From the cell containing the given text, extract its center point as [x, y] coordinate. 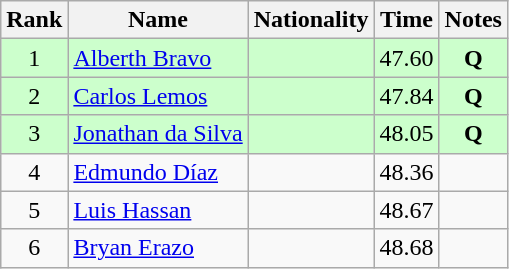
48.36 [406, 172]
2 [34, 96]
6 [34, 248]
47.60 [406, 58]
48.05 [406, 134]
Edmundo Díaz [158, 172]
47.84 [406, 96]
Rank [34, 20]
Name [158, 20]
48.67 [406, 210]
Carlos Lemos [158, 96]
3 [34, 134]
Luis Hassan [158, 210]
Jonathan da Silva [158, 134]
1 [34, 58]
4 [34, 172]
Alberth Bravo [158, 58]
Notes [473, 20]
Time [406, 20]
Bryan Erazo [158, 248]
Nationality [311, 20]
48.68 [406, 248]
5 [34, 210]
